Detect which cell encompasses the target text, then output its [X, Y] center coordinate. 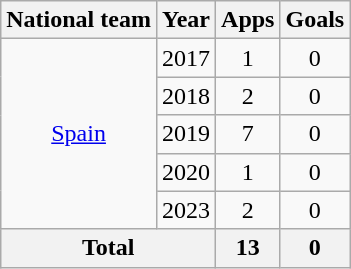
13 [248, 248]
Apps [248, 20]
2023 [186, 210]
Goals [315, 20]
2020 [186, 172]
National team [79, 20]
Year [186, 20]
2018 [186, 96]
7 [248, 134]
Total [108, 248]
2019 [186, 134]
2017 [186, 58]
Spain [79, 134]
